Extract the (X, Y) coordinate from the center of the cell holding the provided text.  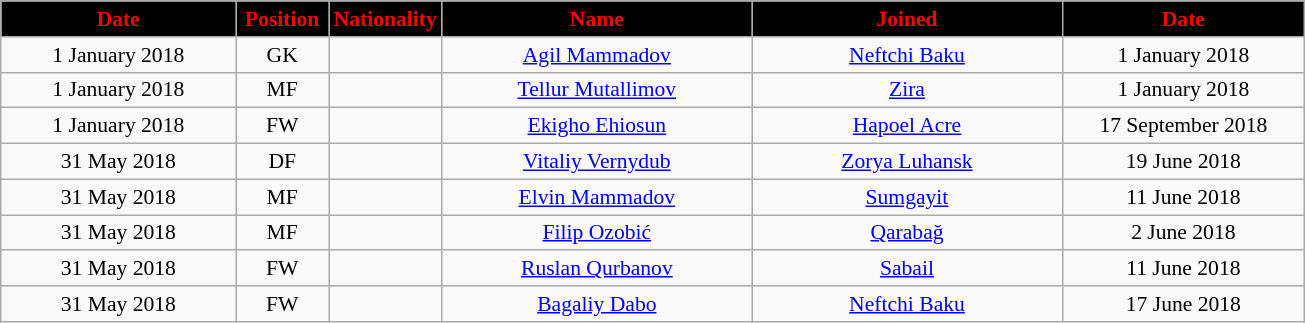
DF (282, 162)
17 June 2018 (1184, 304)
2 June 2018 (1184, 233)
Filip Ozobić (597, 233)
Hapoel Acre (907, 126)
Position (282, 19)
Ekigho Ehiosun (597, 126)
Tellur Mutallimov (597, 90)
Nationality (384, 19)
17 September 2018 (1184, 126)
Agil Mammadov (597, 55)
Zira (907, 90)
Vitaliy Vernydub (597, 162)
Sumgayit (907, 197)
GK (282, 55)
Name (597, 19)
19 June 2018 (1184, 162)
Ruslan Qurbanov (597, 269)
Sabail (907, 269)
Zorya Luhansk (907, 162)
Elvin Mammadov (597, 197)
Bagaliy Dabo (597, 304)
Joined (907, 19)
Qarabağ (907, 233)
